Return [X, Y] of the center of cell containing provided text 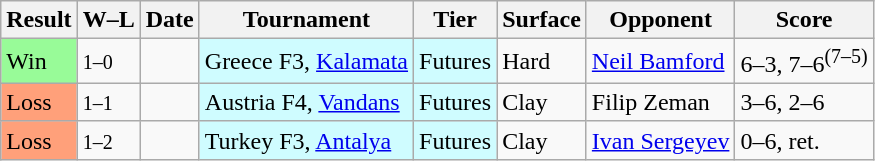
0–6, ret. [804, 140]
Win [39, 62]
Neil Bamford [660, 62]
3–6, 2–6 [804, 102]
Ivan Sergeyev [660, 140]
Opponent [660, 20]
Tier [456, 20]
Surface [542, 20]
W–L [108, 20]
1–1 [108, 102]
Filip Zeman [660, 102]
Tournament [306, 20]
Greece F3, Kalamata [306, 62]
Hard [542, 62]
Austria F4, Vandans [306, 102]
6–3, 7–6(7–5) [804, 62]
1–2 [108, 140]
Turkey F3, Antalya [306, 140]
Date [170, 20]
Result [39, 20]
1–0 [108, 62]
Score [804, 20]
